Pinpoint the cell where the given text exists, returning its (x, y) midpoint coordinate. 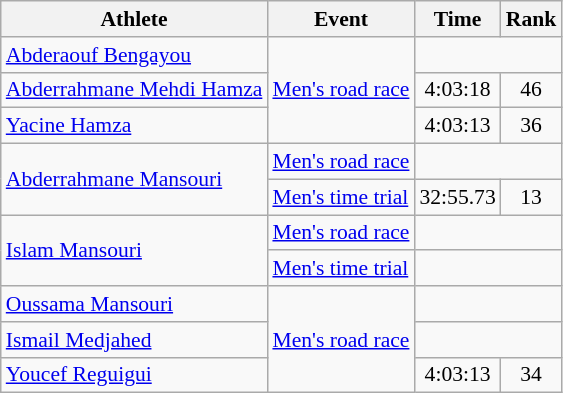
Event (340, 19)
Islam Mansouri (134, 250)
46 (532, 90)
Abderaouf Bengayou (134, 55)
4:03:18 (457, 90)
Rank (532, 19)
Time (457, 19)
36 (532, 126)
Abderrahmane Mehdi Hamza (134, 90)
Oussama Mansouri (134, 304)
Ismail Medjahed (134, 340)
32:55.73 (457, 197)
Athlete (134, 19)
Abderrahmane Mansouri (134, 180)
34 (532, 375)
Youcef Reguigui (134, 375)
13 (532, 197)
Yacine Hamza (134, 126)
